Detect which cell encompasses the target text, then output its [X, Y] center coordinate. 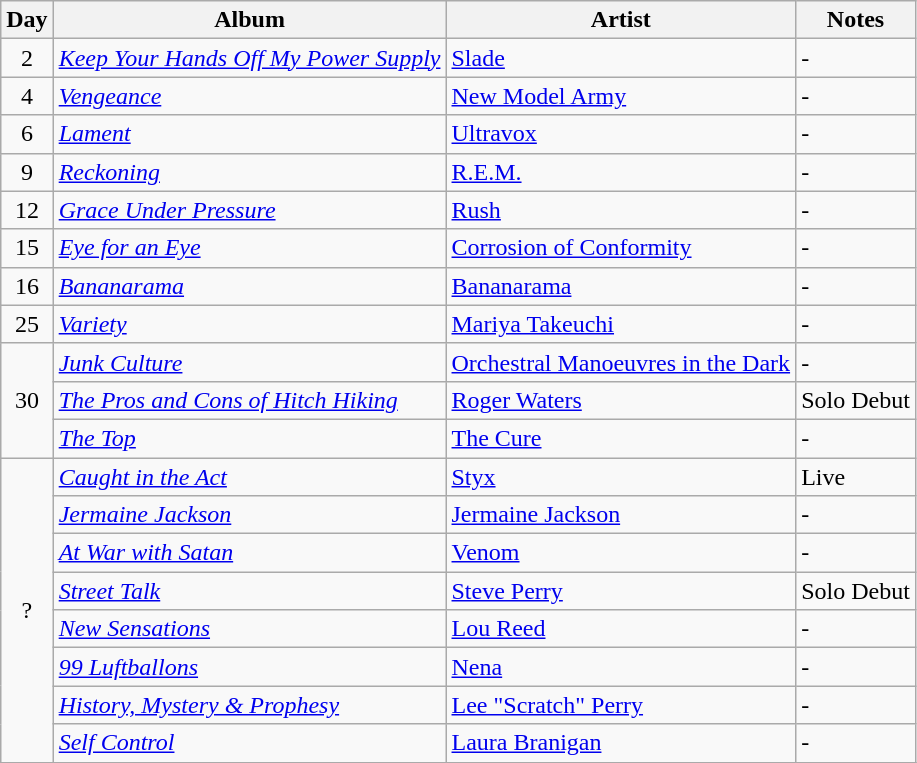
16 [27, 286]
R.E.M. [621, 172]
Mariya Takeuchi [621, 324]
Orchestral Manoeuvres in the Dark [621, 362]
Variety [250, 324]
Reckoning [250, 172]
? [27, 610]
99 Luftballons [250, 667]
Lee "Scratch" Perry [621, 705]
25 [27, 324]
30 [27, 400]
Roger Waters [621, 400]
Grace Under Pressure [250, 210]
Venom [621, 553]
Self Control [250, 743]
Ultravox [621, 134]
12 [27, 210]
Day [27, 20]
2 [27, 58]
Nena [621, 667]
15 [27, 248]
The Top [250, 438]
Steve Perry [621, 591]
4 [27, 96]
The Pros and Cons of Hitch Hiking [250, 400]
Notes [856, 20]
Junk Culture [250, 362]
Eye for an Eye [250, 248]
Artist [621, 20]
New Model Army [621, 96]
Street Talk [250, 591]
Album [250, 20]
6 [27, 134]
Slade [621, 58]
Caught in the Act [250, 477]
Keep Your Hands Off My Power Supply [250, 58]
9 [27, 172]
Corrosion of Conformity [621, 248]
Live [856, 477]
Lou Reed [621, 629]
Vengeance [250, 96]
Laura Branigan [621, 743]
Rush [621, 210]
The Cure [621, 438]
Styx [621, 477]
Lament [250, 134]
History, Mystery & Prophesy [250, 705]
New Sensations [250, 629]
At War with Satan [250, 553]
